Detect which cell encompasses the target text, then output its (X, Y) center coordinate. 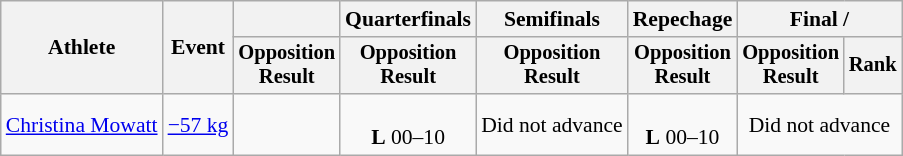
Quarterfinals (408, 19)
−57 kg (198, 124)
Repechage (683, 19)
Final / (819, 19)
Rank (873, 66)
Athlete (82, 48)
Event (198, 48)
Semifinals (552, 19)
Christina Mowatt (82, 124)
